Pinpoint the cell where the given text exists, returning its (x, y) midpoint coordinate. 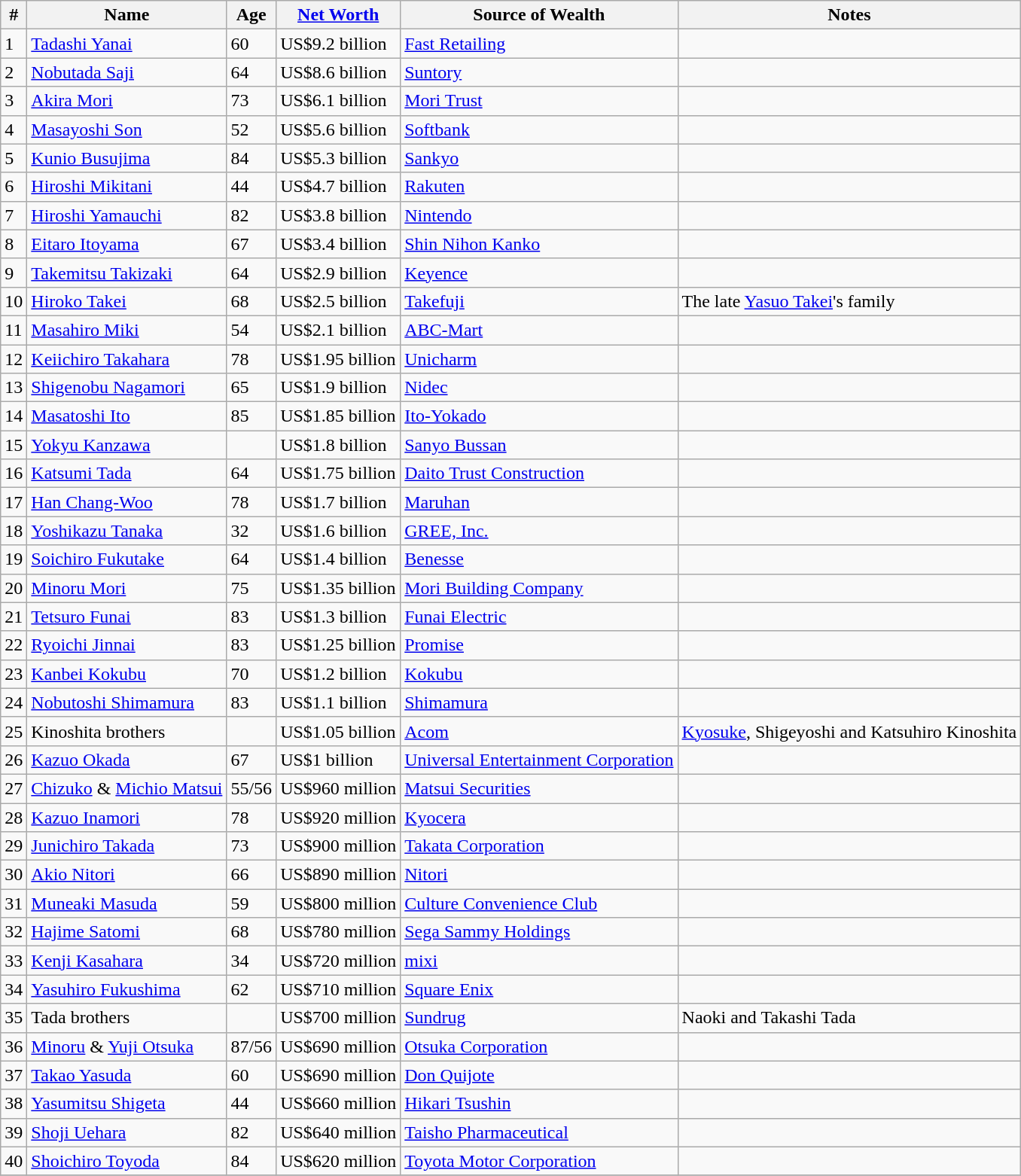
US$620 million (339, 1161)
Rakuten (539, 187)
US$5.6 billion (339, 129)
mixi (539, 961)
Kenji Kasahara (126, 961)
13 (14, 388)
US$1.8 billion (339, 445)
Nintendo (539, 215)
US$780 million (339, 932)
Junichiro Takada (126, 846)
11 (14, 330)
39 (14, 1132)
US$1.75 billion (339, 474)
Shin Nihon Kanko (539, 244)
Fast Retailing (539, 44)
Masatoshi Ito (126, 416)
87/56 (251, 1047)
US$3.8 billion (339, 215)
14 (14, 416)
Tada brothers (126, 1018)
Takao Yasuda (126, 1075)
Minoru Mori (126, 588)
Otsuka Corporation (539, 1047)
Hajime Satomi (126, 932)
Softbank (539, 129)
Keyence (539, 273)
65 (251, 388)
Toyota Motor Corporation (539, 1161)
Suntory (539, 72)
Nidec (539, 388)
# (14, 15)
US$1.95 billion (339, 359)
Shimamura (539, 702)
Kyosuke, Shigeyoshi and Katsuhiro Kinoshita (849, 731)
28 (14, 817)
Masayoshi Son (126, 129)
Nobutada Saji (126, 72)
Funai Electric (539, 617)
1 (14, 44)
Yasuhiro Fukushima (126, 989)
Ryoichi Jinnai (126, 645)
Hiroko Takei (126, 301)
US$2.9 billion (339, 273)
Kazuo Inamori (126, 817)
Source of Wealth (539, 15)
US$1.05 billion (339, 731)
54 (251, 330)
Culture Convenience Club (539, 903)
Tadashi Yanai (126, 44)
62 (251, 989)
17 (14, 502)
10 (14, 301)
US$710 million (339, 989)
Age (251, 15)
US$1.25 billion (339, 645)
Minoru & Yuji Otsuka (126, 1047)
Acom (539, 731)
Kunio Busujima (126, 158)
Han Chang-Woo (126, 502)
Sega Sammy Holdings (539, 932)
Yasumitsu Shigeta (126, 1104)
Net Worth (339, 15)
US$640 million (339, 1132)
Nobutoshi Shimamura (126, 702)
19 (14, 559)
75 (251, 588)
Sanyo Bussan (539, 445)
4 (14, 129)
33 (14, 961)
US$1 billion (339, 760)
US$1.6 billion (339, 531)
US$700 million (339, 1018)
23 (14, 674)
Kokubu (539, 674)
US$1.2 billion (339, 674)
Shoji Uehara (126, 1132)
16 (14, 474)
Naoki and Takashi Tada (849, 1018)
Sundrug (539, 1018)
Shoichiro Toyoda (126, 1161)
Hiroshi Yamauchi (126, 215)
31 (14, 903)
US$2.1 billion (339, 330)
Takemitsu Takizaki (126, 273)
Name (126, 15)
GREE, Inc. (539, 531)
US$890 million (339, 875)
US$8.6 billion (339, 72)
US$960 million (339, 788)
Unicharm (539, 359)
Chizuko & Michio Matsui (126, 788)
12 (14, 359)
US$5.3 billion (339, 158)
Matsui Securities (539, 788)
Takata Corporation (539, 846)
US$1.3 billion (339, 617)
US$1.85 billion (339, 416)
15 (14, 445)
US$660 million (339, 1104)
Kyocera (539, 817)
Shigenobu Nagamori (126, 388)
US$3.4 billion (339, 244)
US$920 million (339, 817)
US$1.9 billion (339, 388)
25 (14, 731)
Sankyo (539, 158)
Hikari Tsushin (539, 1104)
US$2.5 billion (339, 301)
US$9.2 billion (339, 44)
Akio Nitori (126, 875)
Tetsuro Funai (126, 617)
Kanbei Kokubu (126, 674)
Yoshikazu Tanaka (126, 531)
20 (14, 588)
Benesse (539, 559)
59 (251, 903)
US$900 million (339, 846)
Kinoshita brothers (126, 731)
Takefuji (539, 301)
US$6.1 billion (339, 101)
US$4.7 billion (339, 187)
US$800 million (339, 903)
US$1.4 billion (339, 559)
Katsumi Tada (126, 474)
Kazuo Okada (126, 760)
18 (14, 531)
Hiroshi Mikitani (126, 187)
Muneaki Masuda (126, 903)
Square Enix (539, 989)
US$1.7 billion (339, 502)
30 (14, 875)
8 (14, 244)
70 (251, 674)
Yokyu Kanzawa (126, 445)
26 (14, 760)
6 (14, 187)
Ito-Yokado (539, 416)
Promise (539, 645)
Don Quijote (539, 1075)
Daito Trust Construction (539, 474)
35 (14, 1018)
36 (14, 1047)
The late Yasuo Takei's family (849, 301)
Soichiro Fukutake (126, 559)
2 (14, 72)
Universal Entertainment Corporation (539, 760)
22 (14, 645)
37 (14, 1075)
ABC-Mart (539, 330)
38 (14, 1104)
21 (14, 617)
40 (14, 1161)
Notes (849, 15)
US$1.35 billion (339, 588)
US$1.1 billion (339, 702)
5 (14, 158)
Mori Building Company (539, 588)
Mori Trust (539, 101)
US$720 million (339, 961)
55/56 (251, 788)
Eitaro Itoyama (126, 244)
Maruhan (539, 502)
52 (251, 129)
66 (251, 875)
29 (14, 846)
24 (14, 702)
Keiichiro Takahara (126, 359)
Nitori (539, 875)
Masahiro Miki (126, 330)
Taisho Pharmaceutical (539, 1132)
3 (14, 101)
9 (14, 273)
85 (251, 416)
7 (14, 215)
Akira Mori (126, 101)
27 (14, 788)
